Determine the (x, y) coordinate at the center of the cell enclosing the given text.  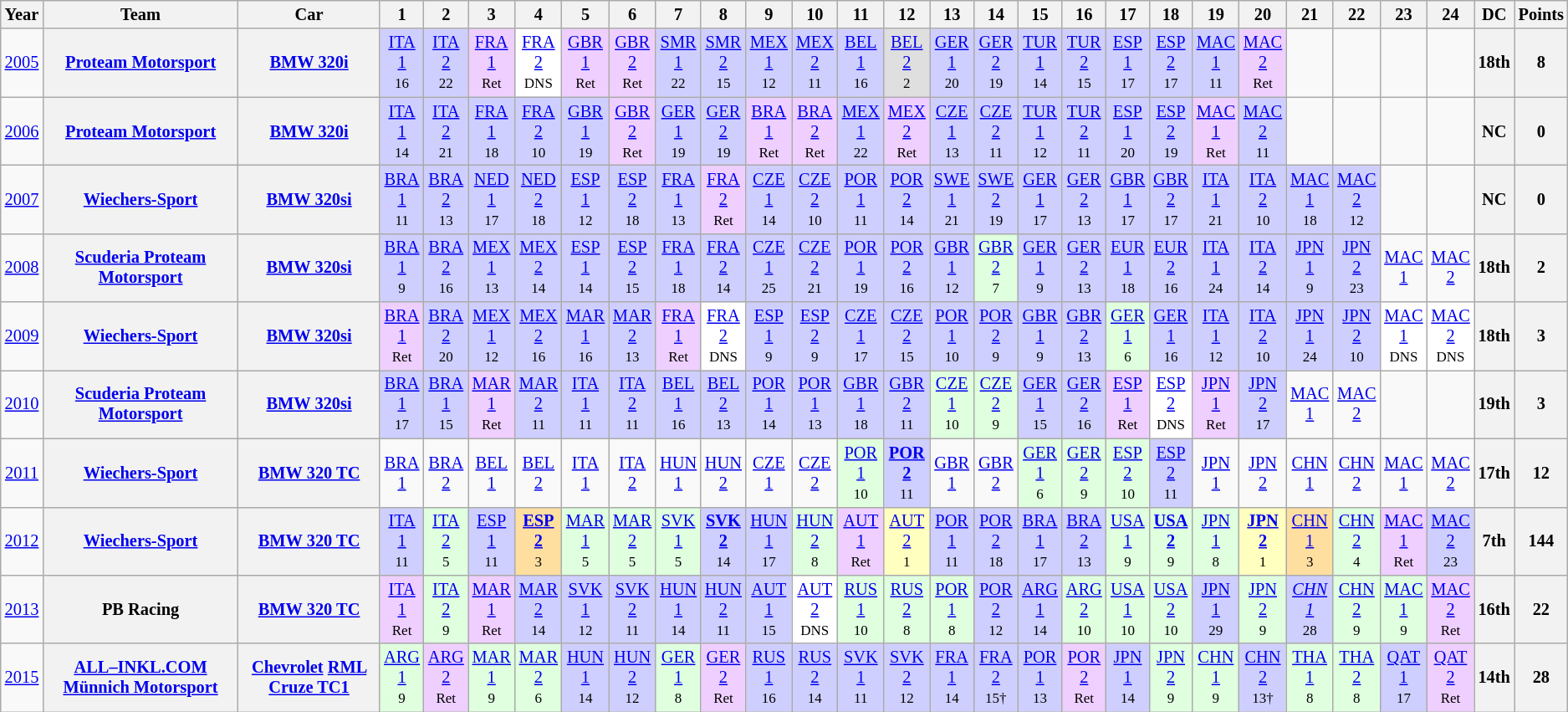
EUR216 (1171, 268)
ESP210 (1128, 473)
2006 (22, 131)
GBR211 (907, 404)
7 (678, 14)
SMR215 (723, 63)
EUR118 (1128, 268)
ARG2Ret (447, 678)
16 (1084, 14)
ESP29 (815, 336)
BRA111 (401, 199)
HUN117 (769, 541)
GER19 (1040, 268)
ESP218 (632, 199)
POR18 (952, 609)
SMR122 (678, 63)
CZE215 (907, 336)
JPN210 (1356, 336)
GBR27 (995, 268)
JPN1Ret (1216, 404)
CZE211 (995, 131)
GER117 (1040, 199)
ESP217 (1171, 63)
ITA114 (401, 131)
BEL1 (492, 473)
USA29 (1171, 541)
4 (539, 14)
MEX211 (815, 63)
MEX214 (539, 268)
HUN28 (815, 541)
ESP219 (1171, 131)
POR214 (907, 199)
RUS116 (769, 678)
2011 (22, 473)
ITA214 (1263, 268)
CZE210 (815, 199)
TUR112 (1040, 131)
FRA214 (723, 268)
JPN114 (1128, 678)
JPN18 (1216, 541)
BEL2 (539, 473)
23 (1403, 14)
MEX216 (539, 336)
THA28 (1356, 678)
HUN211 (723, 609)
BRA1 (401, 473)
MAC211 (1263, 131)
Car (309, 14)
21 (1310, 14)
ESP2DNS (1171, 404)
ESP23 (539, 541)
GBR213 (1084, 336)
USA110 (1128, 609)
18 (1171, 14)
AUT2DNS (815, 609)
ITA112 (1216, 336)
BRA2Ret (815, 131)
MAR15 (585, 541)
GBR117 (1128, 199)
CZE113 (952, 131)
SVK111 (861, 678)
19 (1216, 14)
MAC223 (1450, 541)
GBR119 (585, 131)
ESP120 (1128, 131)
POR216 (907, 268)
SVK211 (632, 609)
HUN1 (678, 473)
ARG210 (1084, 609)
11 (861, 14)
AUT21 (907, 541)
ITA221 (447, 131)
POR218 (995, 541)
2008 (22, 268)
POR119 (861, 268)
QAT2Ret (1450, 678)
CHN213† (1263, 678)
ITA1 (585, 473)
DC (1494, 14)
FRA215† (995, 678)
GBR217 (1171, 199)
SVK212 (907, 678)
SVK214 (723, 541)
GER116 (1171, 336)
MAR116 (585, 336)
NED117 (492, 199)
Points (1541, 14)
Chevrolet RML Cruze TC1 (309, 678)
20 (1263, 14)
BRA220 (447, 336)
ITA116 (401, 63)
7th (1494, 541)
19th (1494, 404)
MAR26 (539, 678)
28 (1541, 678)
17 (1128, 14)
MAR25 (632, 541)
MAC19 (1403, 609)
TUR211 (1084, 131)
ITA121 (1216, 199)
CHN128 (1310, 609)
MEX122 (861, 131)
ESP112 (585, 199)
PB Racing (140, 609)
BRA216 (447, 268)
ARG114 (1040, 609)
USA210 (1171, 609)
TUR114 (1040, 63)
BEL22 (907, 63)
MAR214 (539, 609)
CHN13 (1310, 541)
Year (22, 14)
1 (401, 14)
ITA29 (447, 609)
CHN2 (1356, 473)
GBR112 (952, 268)
HUN212 (632, 678)
ITA25 (447, 541)
ESP211 (1171, 473)
JPN1 (1216, 473)
GER18 (678, 678)
MEX113 (492, 268)
FRA2Ret (723, 199)
GER29 (1084, 473)
13 (952, 14)
CZE29 (995, 404)
BRA19 (401, 268)
GER120 (952, 63)
FRA114 (952, 678)
POR29 (995, 336)
CZE221 (815, 268)
JPN2 (1263, 473)
5 (585, 14)
RUS110 (861, 609)
CHN1 (1310, 473)
POR114 (769, 404)
16th (1494, 609)
HUN2 (723, 473)
ARG19 (401, 678)
CHN24 (1356, 541)
FRA210 (539, 131)
USA19 (1128, 541)
POR211 (907, 473)
CZE2 (815, 473)
GBR2 (995, 473)
CZE117 (861, 336)
THA18 (1310, 678)
POR212 (995, 609)
ESP117 (1128, 63)
JPN129 (1216, 609)
2009 (22, 336)
ITA1Ret (401, 609)
ITA2 (632, 473)
TUR215 (1084, 63)
MAC212 (1356, 199)
MAC2DNS (1450, 336)
ESP114 (585, 268)
6 (632, 14)
GBR1 (952, 473)
SWE121 (952, 199)
CHN29 (1356, 609)
JPN21 (1263, 541)
15 (1040, 14)
JPN124 (1310, 336)
SVK112 (585, 609)
Team (140, 14)
AUT1Ret (861, 541)
2010 (22, 404)
9 (769, 14)
ITA124 (1216, 268)
GBR19 (1040, 336)
GER115 (1040, 404)
ESP215 (632, 268)
14th (1494, 678)
GBR1Ret (585, 63)
MAC118 (1310, 199)
2005 (22, 63)
10 (815, 14)
POR2Ret (1084, 678)
QAT117 (1403, 678)
RUS28 (907, 609)
JPN217 (1263, 404)
ESP19 (769, 336)
ALL–INKL.COM Münnich Motorsport (140, 678)
RUS214 (815, 678)
GBR118 (861, 404)
JPN223 (1356, 268)
17th (1494, 473)
MAC1DNS (1403, 336)
JPN19 (1310, 268)
MEX2Ret (907, 131)
AUT115 (769, 609)
MAR19 (492, 678)
144 (1541, 541)
BRA115 (447, 404)
GER2Ret (723, 678)
ESP111 (492, 541)
14 (995, 14)
FRA113 (678, 199)
CZE125 (769, 268)
CZE110 (952, 404)
2007 (22, 199)
2015 (22, 678)
GER216 (1084, 404)
CHN19 (1216, 678)
BRA2 (447, 473)
2012 (22, 541)
ITA211 (632, 404)
GER119 (678, 131)
MAC111 (1216, 63)
MAR211 (539, 404)
ITA222 (447, 63)
SVK15 (678, 541)
BEL213 (723, 404)
SWE219 (995, 199)
CZE114 (769, 199)
NED218 (539, 199)
2013 (22, 609)
ESP1Ret (1128, 404)
MAR213 (632, 336)
24 (1450, 14)
CZE1 (769, 473)
